Locate the cell with the specified text and output its (X, Y) center coordinate. 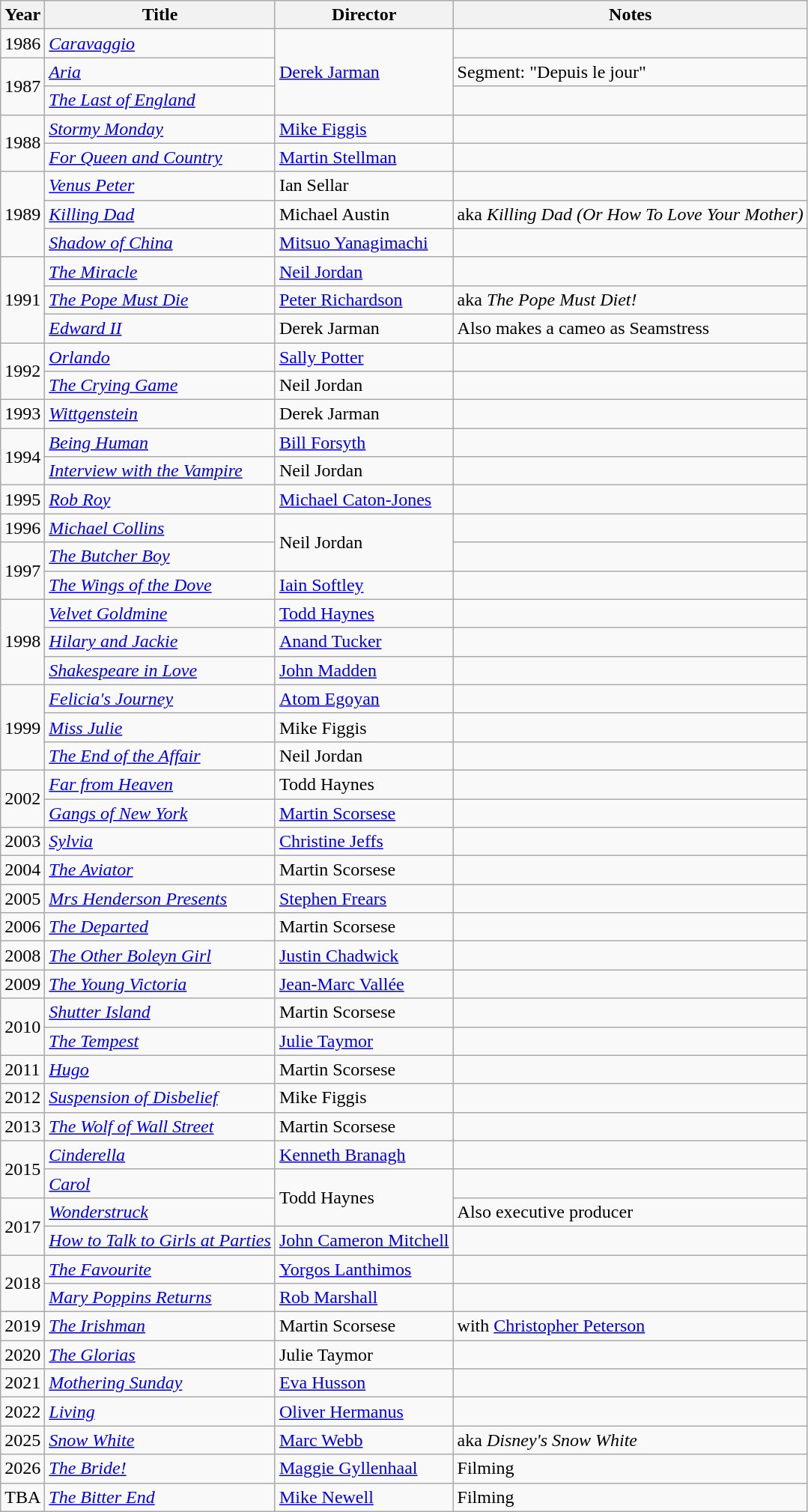
The Pope Must Die (160, 300)
Notes (631, 15)
2015 (22, 1169)
Hilary and Jackie (160, 642)
Stormy Monday (160, 129)
1996 (22, 528)
1993 (22, 414)
Justin Chadwick (364, 956)
aka Disney's Snow White (631, 1440)
1986 (22, 43)
Aria (160, 72)
2026 (22, 1469)
The Young Victoria (160, 984)
aka The Pope Must Diet! (631, 300)
1998 (22, 642)
Cinderella (160, 1155)
Maggie Gyllenhaal (364, 1469)
Martin Stellman (364, 157)
2010 (22, 1027)
Iain Softley (364, 585)
1989 (22, 214)
Michael Caton-Jones (364, 500)
Title (160, 15)
TBA (22, 1497)
Gangs of New York (160, 813)
The Wings of the Dove (160, 585)
1999 (22, 727)
2020 (22, 1355)
Caravaggio (160, 43)
The Aviator (160, 870)
1987 (22, 86)
Oliver Hermanus (364, 1412)
For Queen and Country (160, 157)
The Last of England (160, 100)
Also makes a cameo as Seamstress (631, 328)
The Irishman (160, 1326)
The Tempest (160, 1041)
1997 (22, 571)
1995 (22, 500)
with Christopher Peterson (631, 1326)
The Wolf of Wall Street (160, 1126)
Velvet Goldmine (160, 613)
Director (364, 15)
2006 (22, 927)
Mothering Sunday (160, 1383)
aka Killing Dad (Or How To Love Your Mother) (631, 214)
Venus Peter (160, 186)
1988 (22, 143)
Interview with the Vampire (160, 471)
2002 (22, 798)
Michael Collins (160, 528)
Mitsuo Yanagimachi (364, 243)
Shakespeare in Love (160, 670)
Jean-Marc Vallée (364, 984)
Rob Marshall (364, 1298)
Miss Julie (160, 727)
Shutter Island (160, 1012)
Yorgos Lanthimos (364, 1269)
The Bride! (160, 1469)
The End of the Affair (160, 756)
2005 (22, 899)
Segment: "Depuis le jour" (631, 72)
The Crying Game (160, 386)
Edward II (160, 328)
Also executive producer (631, 1212)
Peter Richardson (364, 300)
2009 (22, 984)
2019 (22, 1326)
Marc Webb (364, 1440)
2018 (22, 1284)
Bill Forsyth (364, 443)
1992 (22, 371)
Year (22, 15)
Wonderstruck (160, 1212)
Anand Tucker (364, 642)
The Favourite (160, 1269)
The Butcher Boy (160, 556)
1994 (22, 457)
2022 (22, 1412)
Rob Roy (160, 500)
Living (160, 1412)
Eva Husson (364, 1383)
2011 (22, 1069)
2012 (22, 1098)
Kenneth Branagh (364, 1155)
The Departed (160, 927)
How to Talk to Girls at Parties (160, 1240)
Mary Poppins Returns (160, 1298)
John Cameron Mitchell (364, 1240)
Ian Sellar (364, 186)
1991 (22, 300)
Stephen Frears (364, 899)
Suspension of Disbelief (160, 1098)
The Glorias (160, 1355)
John Madden (364, 670)
2004 (22, 870)
The Other Boleyn Girl (160, 956)
2013 (22, 1126)
Far from Heaven (160, 784)
Sylvia (160, 842)
Killing Dad (160, 214)
Mrs Henderson Presents (160, 899)
2003 (22, 842)
2021 (22, 1383)
2025 (22, 1440)
Wittgenstein (160, 414)
2008 (22, 956)
Snow White (160, 1440)
The Bitter End (160, 1497)
Carol (160, 1183)
Being Human (160, 443)
Felicia's Journey (160, 699)
Mike Newell (364, 1497)
Orlando (160, 357)
Sally Potter (364, 357)
Hugo (160, 1069)
Atom Egoyan (364, 699)
The Miracle (160, 271)
Michael Austin (364, 214)
2017 (22, 1226)
Shadow of China (160, 243)
Christine Jeffs (364, 842)
